Output the (x, y) coordinate of the center of the cell containing the given text.  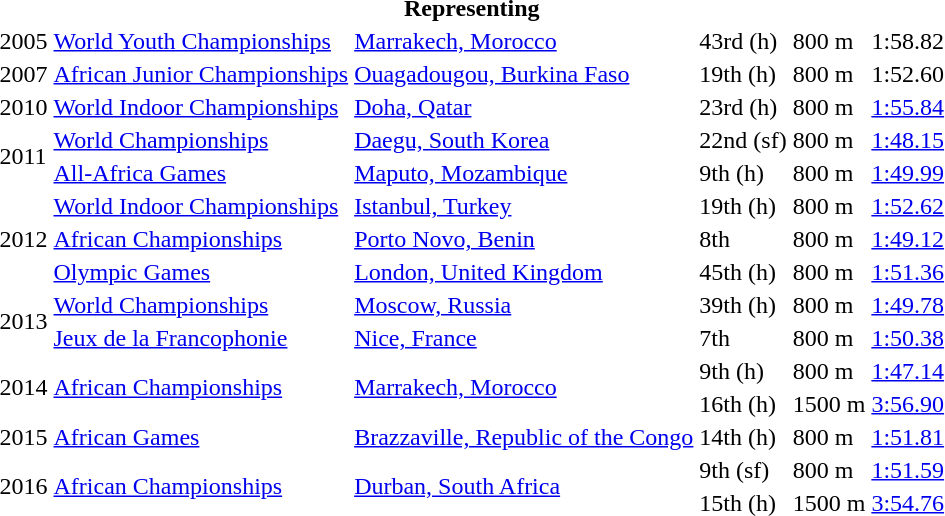
39th (h) (743, 305)
7th (743, 338)
23rd (h) (743, 107)
Brazzaville, Republic of the Congo (524, 437)
43rd (h) (743, 41)
Doha, Qatar (524, 107)
All-Africa Games (201, 173)
Daegu, South Korea (524, 140)
22nd (sf) (743, 140)
45th (h) (743, 272)
World Youth Championships (201, 41)
African Junior Championships (201, 74)
Ouagadougou, Burkina Faso (524, 74)
14th (h) (743, 437)
1500 m (829, 404)
African Games (201, 437)
Moscow, Russia (524, 305)
Porto Novo, Benin (524, 239)
Maputo, Mozambique (524, 173)
Istanbul, Turkey (524, 206)
9th (sf) (743, 470)
16th (h) (743, 404)
Jeux de la Francophonie (201, 338)
Olympic Games (201, 272)
Nice, France (524, 338)
London, United Kingdom (524, 272)
8th (743, 239)
